Identify which cell holds the provided text, then report its (x, y) central coordinate. 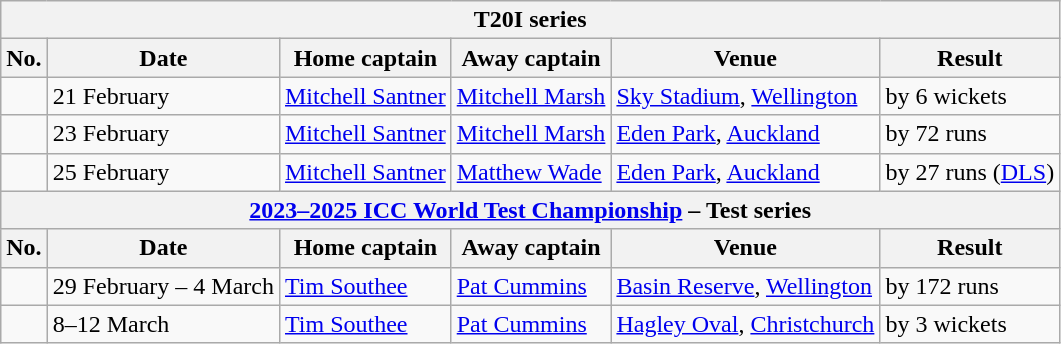
Hagley Oval, Christchurch (746, 324)
29 February – 4 March (163, 286)
by 27 runs (DLS) (970, 172)
Basin Reserve, Wellington (746, 286)
Matthew Wade (531, 172)
2023–2025 ICC World Test Championship – Test series (530, 210)
by 6 wickets (970, 96)
8–12 March (163, 324)
by 72 runs (970, 134)
by 172 runs (970, 286)
T20I series (530, 20)
21 February (163, 96)
23 February (163, 134)
25 February (163, 172)
by 3 wickets (970, 324)
Sky Stadium, Wellington (746, 96)
